Locate the cell with the specified text and output its (X, Y) center coordinate. 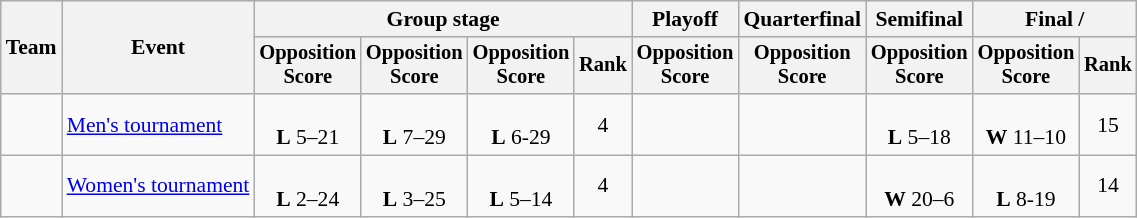
L 2–24 (308, 186)
L 6-29 (522, 124)
Team (32, 48)
L 5–14 (522, 186)
L 8-19 (1026, 186)
Final / (1055, 19)
Playoff (686, 19)
Event (158, 48)
L 5–18 (920, 124)
Men's tournament (158, 124)
Semifinal (920, 19)
L 3–25 (414, 186)
Group stage (442, 19)
14 (1108, 186)
Quarterfinal (802, 19)
Women's tournament (158, 186)
L 7–29 (414, 124)
W 11–10 (1026, 124)
L 5–21 (308, 124)
15 (1108, 124)
W 20–6 (920, 186)
